Extract the (X, Y) coordinate from the center of the cell holding the provided text.  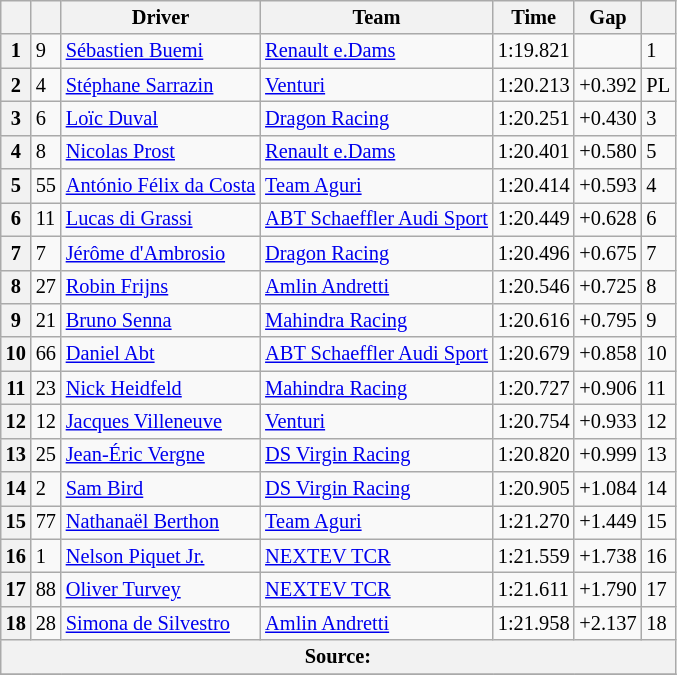
Jacques Villeneuve (160, 421)
PL (658, 85)
1:21.958 (534, 623)
27 (46, 287)
Lucas di Grassi (160, 219)
+0.906 (608, 388)
Oliver Turvey (160, 589)
1:19.821 (534, 51)
+0.593 (608, 186)
+0.795 (608, 320)
1:20.546 (534, 287)
Nathanaël Berthon (160, 522)
1:21.559 (534, 556)
+0.580 (608, 152)
55 (46, 186)
+0.858 (608, 354)
Simona de Silvestro (160, 623)
1:20.251 (534, 118)
Gap (608, 17)
Bruno Senna (160, 320)
1:20.401 (534, 152)
1:21.270 (534, 522)
77 (46, 522)
1:20.905 (534, 489)
88 (46, 589)
+0.392 (608, 85)
21 (46, 320)
1:20.754 (534, 421)
Source: (338, 657)
1:20.679 (534, 354)
Nick Heidfeld (160, 388)
Driver (160, 17)
1:20.213 (534, 85)
Sam Bird (160, 489)
Sébastien Buemi (160, 51)
+1.790 (608, 589)
1:20.496 (534, 253)
+1.084 (608, 489)
Loïc Duval (160, 118)
Nicolas Prost (160, 152)
1:20.820 (534, 455)
25 (46, 455)
Nelson Piquet Jr. (160, 556)
António Félix da Costa (160, 186)
Team (376, 17)
Jérôme d'Ambrosio (160, 253)
+2.137 (608, 623)
+0.628 (608, 219)
23 (46, 388)
1:20.414 (534, 186)
Daniel Abt (160, 354)
+1.738 (608, 556)
Time (534, 17)
Stéphane Sarrazin (160, 85)
Jean-Éric Vergne (160, 455)
1:21.611 (534, 589)
1:20.727 (534, 388)
+0.725 (608, 287)
66 (46, 354)
28 (46, 623)
+1.449 (608, 522)
+0.933 (608, 421)
+0.999 (608, 455)
1:20.616 (534, 320)
+0.430 (608, 118)
1:20.449 (534, 219)
+0.675 (608, 253)
Robin Frijns (160, 287)
